Extract the (x, y) coordinate from the center of the cell holding the provided text.  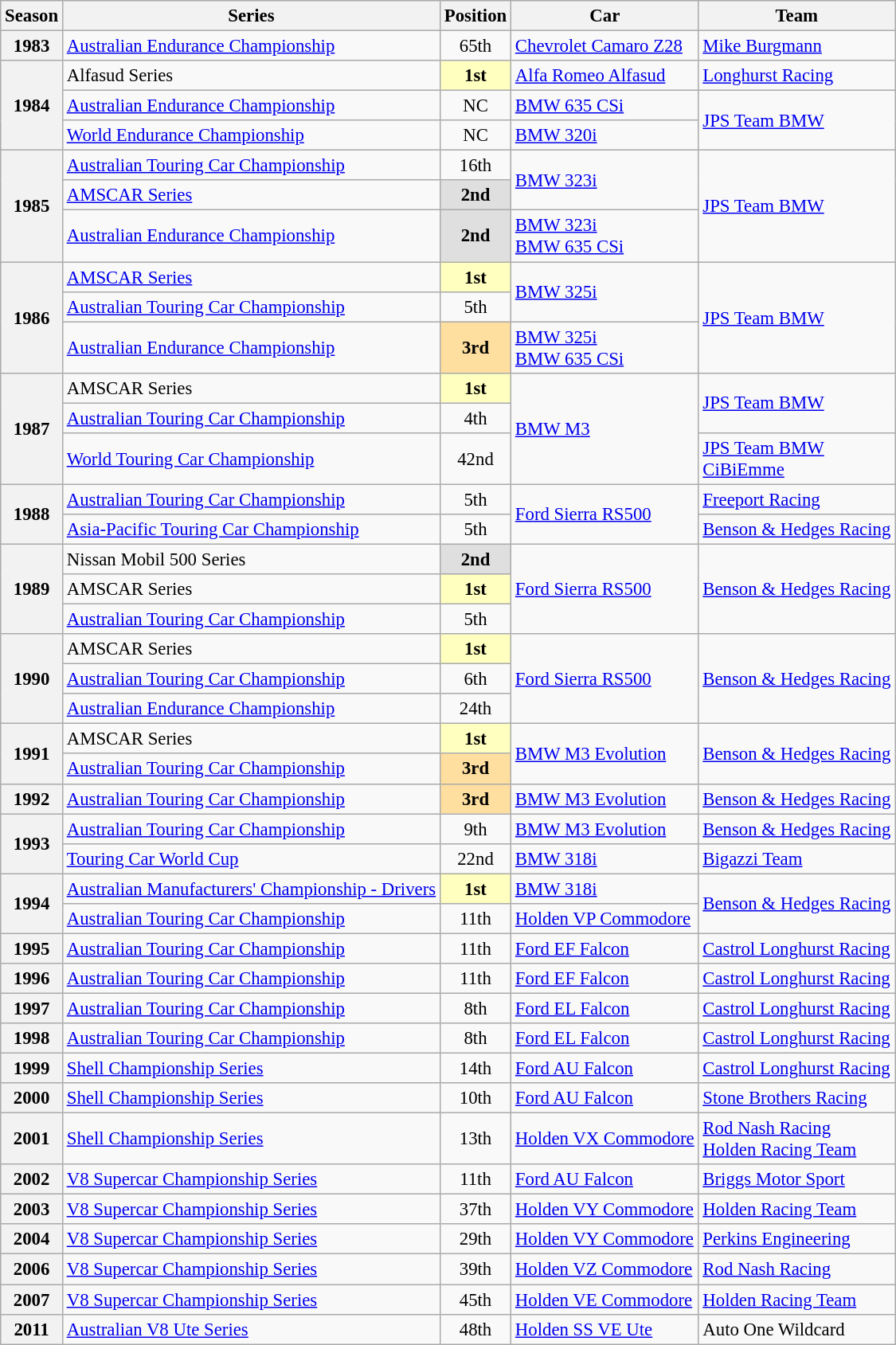
Perkins Engineering (796, 1240)
World Endurance Championship (251, 135)
Holden VE Commodore (605, 1300)
BMW 635 CSi (605, 106)
1991 (32, 753)
42nd (475, 459)
Australian V8 Ute Series (251, 1329)
1986 (32, 318)
JPS Team BMWCiBiEmme (796, 459)
1989 (32, 589)
1998 (32, 1038)
Rod Nash RacingHolden Racing Team (796, 1139)
1988 (32, 514)
Mike Burgmann (796, 46)
Chevrolet Camaro Z28 (605, 46)
2001 (32, 1139)
Holden VP Commodore (605, 919)
BMW 323i (605, 180)
Holden VZ Commodore (605, 1269)
Season (32, 16)
1997 (32, 1008)
Holden VX Commodore (605, 1139)
Bigazzi Team (796, 858)
1996 (32, 979)
Freeport Racing (796, 499)
Australian Manufacturers' Championship - Drivers (251, 889)
24th (475, 709)
16th (475, 166)
Holden SS VE Ute (605, 1329)
2007 (32, 1300)
Rod Nash Racing (796, 1269)
1993 (32, 844)
1994 (32, 903)
World Touring Car Championship (251, 459)
2004 (32, 1240)
65th (475, 46)
22nd (475, 858)
BMW M3 (605, 428)
Briggs Motor Sport (796, 1179)
Touring Car World Cup (251, 858)
Auto One Wildcard (796, 1329)
14th (475, 1069)
Longhurst Racing (796, 76)
10th (475, 1098)
Stone Brothers Racing (796, 1098)
4th (475, 418)
BMW 323iBMW 635 CSi (605, 236)
1999 (32, 1069)
9th (475, 829)
6th (475, 679)
1985 (32, 206)
Asia-Pacific Touring Car Championship (251, 530)
2002 (32, 1179)
2003 (32, 1210)
1983 (32, 46)
37th (475, 1210)
29th (475, 1240)
13th (475, 1139)
48th (475, 1329)
BMW 325iBMW 635 CSi (605, 347)
2011 (32, 1329)
BMW 320i (605, 135)
39th (475, 1269)
Alfa Romeo Alfasud (605, 76)
Team (796, 16)
1987 (32, 428)
Car (605, 16)
1995 (32, 948)
2006 (32, 1269)
45th (475, 1300)
2000 (32, 1098)
Nissan Mobil 500 Series (251, 559)
1984 (32, 105)
1990 (32, 678)
Series (251, 16)
Alfasud Series (251, 76)
BMW 325i (605, 291)
1992 (32, 799)
Position (475, 16)
